Provide the (X, Y) coordinate of the cell's center where the given text is located.  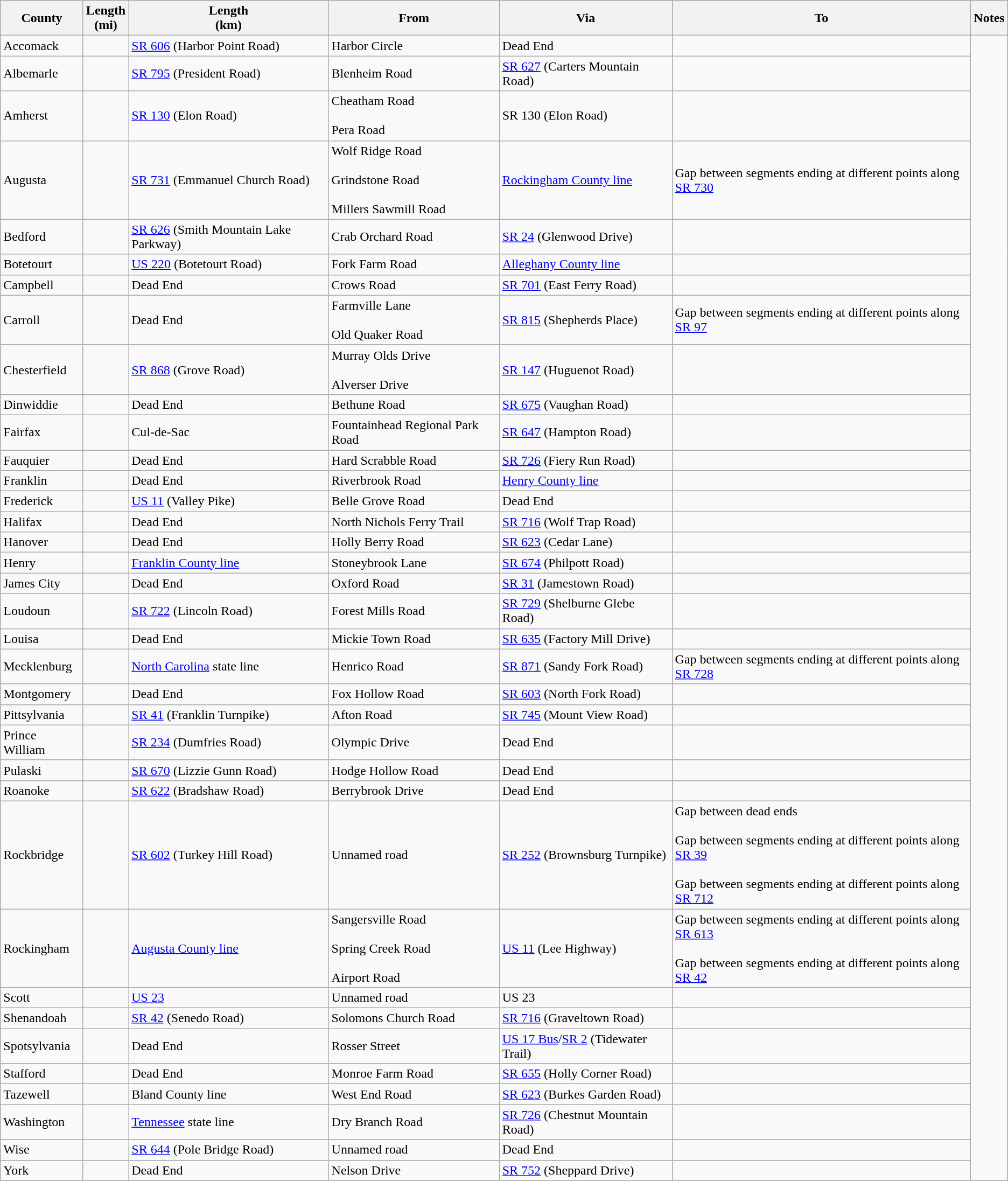
Fork Farm Road (414, 264)
SR 234 (Dumfries Road) (228, 742)
Fountainhead Regional Park Road (414, 432)
Augusta (42, 180)
Chesterfield (42, 369)
US 220 (Botetourt Road) (228, 264)
Nelson Drive (414, 1170)
Scott (42, 998)
Monroe Farm Road (414, 1074)
SR 674 (Philpott Road) (586, 563)
Belle Grove Road (414, 501)
Henry (42, 563)
Harbor Circle (414, 46)
SR 655 (Holly Corner Road) (586, 1074)
Hanover (42, 542)
Sangersville RoadSpring Creek RoadAirport Road (414, 948)
SR 701 (East Ferry Road) (586, 285)
SR 729 (Shelburne Glebe Road) (586, 611)
Holly Berry Road (414, 542)
Crows Road (414, 285)
SR 868 (Grove Road) (228, 369)
US 17 Bus/SR 2 (Tidewater Trail) (586, 1046)
Blenheim Road (414, 73)
Halifax (42, 522)
SR 644 (Pole Bridge Road) (228, 1150)
Tazewell (42, 1094)
SR 622 (Bradshaw Road) (228, 791)
Bethune Road (414, 404)
Farmville LaneOld Quaker Road (414, 320)
Montgomery (42, 694)
Alleghany County line (586, 264)
SR 726 (Fiery Run Road) (586, 460)
SR 815 (Shepherds Place) (586, 320)
SR 675 (Vaughan Road) (586, 404)
Hard Scrabble Road (414, 460)
Botetourt (42, 264)
SR 603 (North Fork Road) (586, 694)
SR 752 (Sheppard Drive) (586, 1170)
Stoneybrook Lane (414, 563)
SR 24 (Glenwood Drive) (586, 237)
Cheatham RoadPera Road (414, 116)
Length(mi) (106, 18)
Mickie Town Road (414, 639)
US 11 (Lee Highway) (586, 948)
Rockingham County line (586, 180)
SR 623 (Cedar Lane) (586, 542)
SR 722 (Lincoln Road) (228, 611)
Afton Road (414, 715)
Stafford (42, 1074)
West End Road (414, 1094)
SR 606 (Harbor Point Road) (228, 46)
SR 731 (Emmanuel Church Road) (228, 180)
SR 745 (Mount View Road) (586, 715)
Tennessee state line (228, 1122)
Crab Orchard Road (414, 237)
Cul-de-Sac (228, 432)
Berrybrook Drive (414, 791)
North Carolina state line (228, 667)
Albemarle (42, 73)
Wise (42, 1150)
Gap between dead endsGap between segments ending at different points along SR 39Gap between segments ending at different points along SR 712 (822, 855)
SR 627 (Carters Mountain Road) (586, 73)
Augusta County line (228, 948)
Gap between segments ending at different points along SR 730 (822, 180)
Notes (989, 18)
Pittsylvania (42, 715)
Gap between segments ending at different points along SR 613Gap between segments ending at different points along SR 42 (822, 948)
Fairfax (42, 432)
Gap between segments ending at different points along SR 97 (822, 320)
Hodge Hollow Road (414, 770)
Rosser Street (414, 1046)
Washington (42, 1122)
Franklin (42, 481)
Spotsylvania (42, 1046)
Rockingham (42, 948)
York (42, 1170)
Rockbridge (42, 855)
SR 726 (Chestnut Mountain Road) (586, 1122)
Carroll (42, 320)
SR 623 (Burkes Garden Road) (586, 1094)
SR 647 (Hampton Road) (586, 432)
Gap between segments ending at different points along SR 728 (822, 667)
SR 626 (Smith Mountain Lake Parkway) (228, 237)
Roanoke (42, 791)
SR 871 (Sandy Fork Road) (586, 667)
Louisa (42, 639)
Oxford Road (414, 583)
Dinwiddie (42, 404)
Prince William (42, 742)
Shenandoah (42, 1018)
Campbell (42, 285)
Murray Olds DriveAlverser Drive (414, 369)
Olympic Drive (414, 742)
US 11 (Valley Pike) (228, 501)
Henrico Road (414, 667)
SR 716 (Wolf Trap Road) (586, 522)
Bland County line (228, 1094)
Amherst (42, 116)
Fox Hollow Road (414, 694)
SR 147 (Huguenot Road) (586, 369)
SR 41 (Franklin Turnpike) (228, 715)
SR 670 (Lizzie Gunn Road) (228, 770)
Henry County line (586, 481)
Dry Branch Road (414, 1122)
SR 602 (Turkey Hill Road) (228, 855)
Via (586, 18)
Frederick (42, 501)
North Nichols Ferry Trail (414, 522)
From (414, 18)
SR 42 (Senedo Road) (228, 1018)
SR 716 (Graveltown Road) (586, 1018)
SR 252 (Brownsburg Turnpike) (586, 855)
County (42, 18)
SR 31 (Jamestown Road) (586, 583)
To (822, 18)
Fauquier (42, 460)
SR 795 (President Road) (228, 73)
Franklin County line (228, 563)
Forest Mills Road (414, 611)
Solomons Church Road (414, 1018)
Length(km) (228, 18)
Mecklenburg (42, 667)
Riverbrook Road (414, 481)
Wolf Ridge RoadGrindstone RoadMillers Sawmill Road (414, 180)
SR 635 (Factory Mill Drive) (586, 639)
Accomack (42, 46)
Loudoun (42, 611)
James City (42, 583)
Bedford (42, 237)
Pulaski (42, 770)
